Output the [X, Y] coordinate of the center of the cell containing the given text.  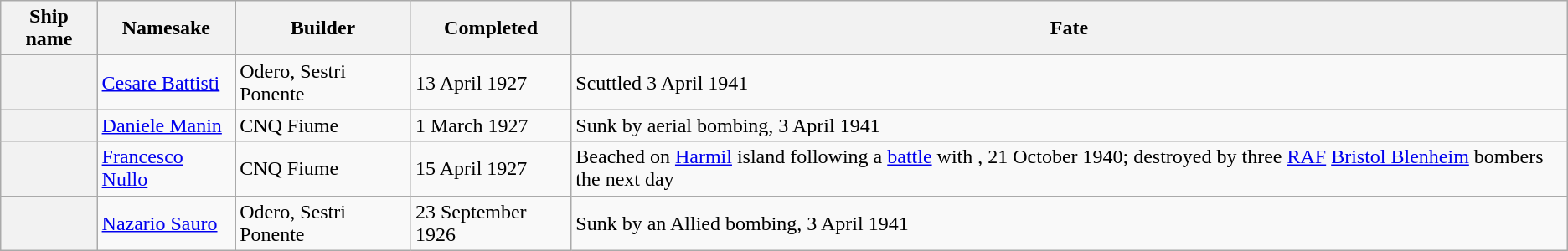
Sunk by an Allied bombing, 3 April 1941 [1069, 223]
13 April 1927 [491, 82]
Beached on Harmil island following a battle with , 21 October 1940; destroyed by three RAF Bristol Blenheim bombers the next day [1069, 169]
Ship name [49, 28]
23 September 1926 [491, 223]
Namesake [166, 28]
Completed [491, 28]
Builder [323, 28]
Nazario Sauro [166, 223]
Francesco Nullo [166, 169]
15 April 1927 [491, 169]
Daniele Manin [166, 125]
Fate [1069, 28]
1 March 1927 [491, 125]
Cesare Battisti [166, 82]
Scuttled 3 April 1941 [1069, 82]
Sunk by aerial bombing, 3 April 1941 [1069, 125]
